Pinpoint the cell where the given text exists, returning its (X, Y) midpoint coordinate. 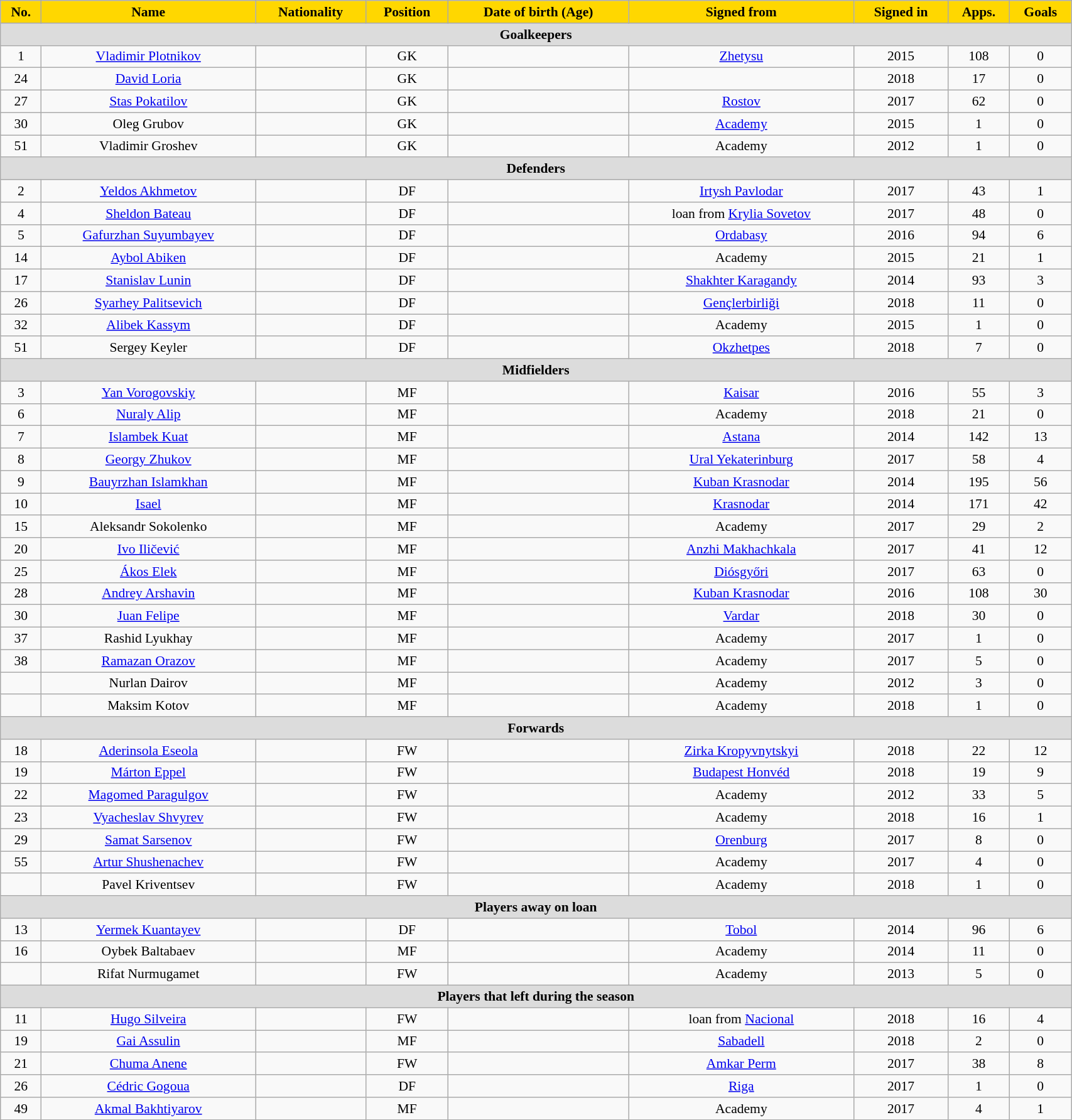
Syarhey Palitsevich (148, 303)
Stas Pokatilov (148, 102)
Stanislav Lunin (148, 281)
Signed in (901, 12)
25 (21, 572)
Sabadell (741, 1041)
Vladimir Groshev (148, 146)
Nurlan Dairov (148, 683)
Vladimir Plotnikov (148, 57)
Oleg Grubov (148, 124)
Astana (741, 437)
Rashid Lyukhay (148, 639)
Vyacheslav Shvyrev (148, 818)
Nuraly Alip (148, 415)
42 (1041, 504)
Samat Sarsenov (148, 840)
Goals (1041, 12)
2013 (901, 974)
58 (978, 460)
Aderinsola Eseola (148, 751)
Yeldos Akhmetov (148, 191)
23 (21, 818)
195 (978, 482)
Ramazan Orazov (148, 661)
Tobol (741, 930)
96 (978, 930)
Krasnodar (741, 504)
Andrey Arshavin (148, 594)
Zirka Kropyvnytskyi (741, 751)
loan from Krylia Sovetov (741, 214)
David Loria (148, 79)
93 (978, 281)
Ivo Iličević (148, 549)
43 (978, 191)
Sergey Keyler (148, 348)
Magomed Paragulgov (148, 795)
24 (21, 79)
63 (978, 572)
Ákos Elek (148, 572)
Nationality (311, 12)
Okzhetpes (741, 348)
20 (21, 549)
Irtysh Pavlodar (741, 191)
Hugo Silveira (148, 1019)
Riga (741, 1086)
Sheldon Bateau (148, 214)
18 (21, 751)
Yan Vorogovskiy (148, 393)
loan from Nacional (741, 1019)
56 (1041, 482)
Midfielders (536, 370)
Márton Eppel (148, 773)
Apps. (978, 12)
Rostov (741, 102)
Gai Assulin (148, 1041)
62 (978, 102)
Zhetysu (741, 57)
Gençlerbirliği (741, 303)
33 (978, 795)
171 (978, 504)
Cédric Gogoua (148, 1086)
Oybek Baltabaev (148, 952)
Islambek Kuat (148, 437)
Rifat Nurmugamet (148, 974)
Chuma Anene (148, 1064)
Maksim Kotov (148, 706)
Players that left during the season (536, 997)
Shakhter Karagandy (741, 281)
No. (21, 12)
28 (21, 594)
Amkar Perm (741, 1064)
48 (978, 214)
10 (21, 504)
Georgy Zhukov (148, 460)
Anzhi Makhachkala (741, 549)
94 (978, 236)
Gafurzhan Suyumbayev (148, 236)
Aleksandr Sokolenko (148, 527)
Ural Yekaterinburg (741, 460)
Aybol Abiken (148, 258)
Forwards (536, 728)
Alibek Kassym (148, 325)
Isael (148, 504)
Ordabasy (741, 236)
Juan Felipe (148, 616)
32 (21, 325)
15 (21, 527)
Players away on loan (536, 907)
14 (21, 258)
Budapest Honvéd (741, 773)
Signed from (741, 12)
Name (148, 12)
142 (978, 437)
Bauyrzhan Islamkhan (148, 482)
Yermek Kuantayev (148, 930)
Pavel Kriventsev (148, 885)
Vardar (741, 616)
41 (978, 549)
Defenders (536, 169)
Date of birth (Age) (539, 12)
Goalkeepers (536, 35)
Akmal Bakhtiyarov (148, 1109)
Artur Shushenachev (148, 862)
37 (21, 639)
Diósgyőri (741, 572)
Orenburg (741, 840)
27 (21, 102)
Position (407, 12)
49 (21, 1109)
Kaisar (741, 393)
